Determine the (X, Y) coordinate at the center of the cell enclosing the given text.  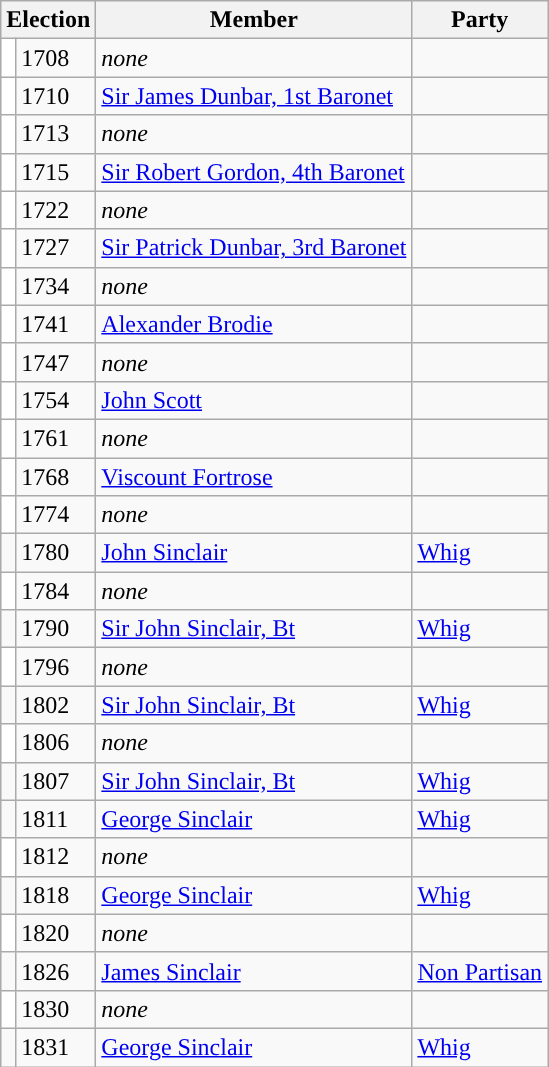
1831 (56, 1047)
John Scott (254, 400)
Viscount Fortrose (254, 477)
1807 (56, 781)
Election (48, 20)
1790 (56, 629)
1780 (56, 553)
1774 (56, 515)
1741 (56, 324)
1796 (56, 667)
Alexander Brodie (254, 324)
James Sinclair (254, 971)
1754 (56, 400)
Sir Patrick Dunbar, 3rd Baronet (254, 248)
1761 (56, 438)
1734 (56, 286)
Non Partisan (480, 971)
Party (480, 20)
1802 (56, 705)
Member (254, 20)
1830 (56, 1009)
Sir James Dunbar, 1st Baronet (254, 96)
1713 (56, 134)
1826 (56, 971)
1820 (56, 933)
1715 (56, 172)
1818 (56, 895)
1768 (56, 477)
1727 (56, 248)
John Sinclair (254, 553)
1812 (56, 857)
1710 (56, 96)
1784 (56, 591)
1806 (56, 743)
1747 (56, 362)
1722 (56, 210)
Sir Robert Gordon, 4th Baronet (254, 172)
1811 (56, 819)
1708 (56, 58)
